Extract the [x, y] coordinate from the center of the cell holding the provided text.  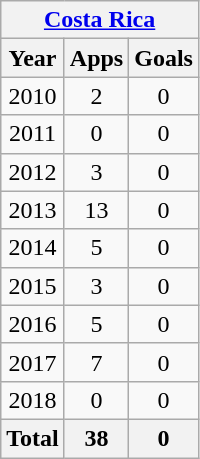
Year [33, 58]
38 [96, 438]
2017 [33, 362]
2010 [33, 96]
2018 [33, 400]
2012 [33, 172]
7 [96, 362]
2015 [33, 286]
2014 [33, 248]
2013 [33, 210]
Costa Rica [100, 20]
Apps [96, 58]
Goals [164, 58]
2011 [33, 134]
2 [96, 96]
Total [33, 438]
2016 [33, 324]
13 [96, 210]
